Extract the (X, Y) coordinate from the center of the cell holding the provided text.  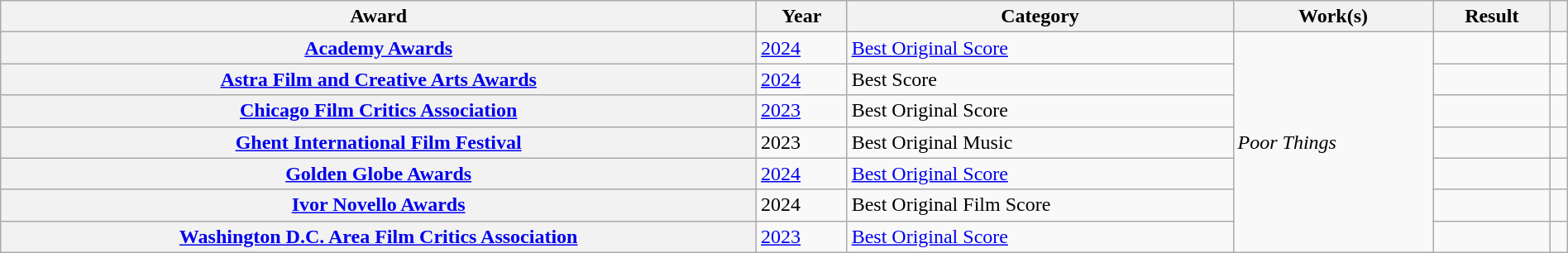
Best Score (1040, 79)
Award (379, 17)
Poor Things (1333, 142)
Work(s) (1333, 17)
Best Original Music (1040, 142)
Washington D.C. Area Film Critics Association (379, 236)
Golden Globe Awards (379, 174)
Year (802, 17)
Chicago Film Critics Association (379, 111)
Ivor Novello Awards (379, 205)
Result (1492, 17)
Academy Awards (379, 48)
Best Original Film Score (1040, 205)
Category (1040, 17)
Astra Film and Creative Arts Awards (379, 79)
Ghent International Film Festival (379, 142)
